Provide the [x, y] coordinate of the cell's center where the given text is located.  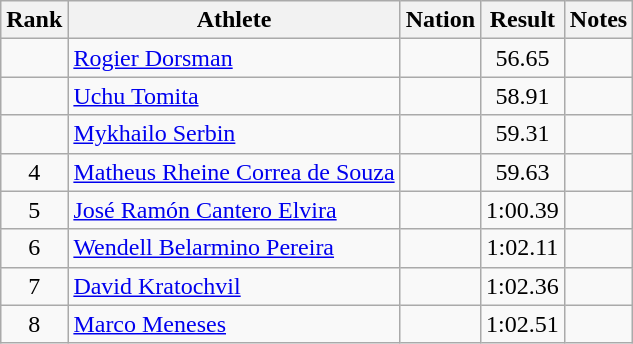
1:00.39 [523, 210]
56.65 [523, 58]
Athlete [234, 20]
7 [34, 286]
1:02.11 [523, 248]
Rogier Dorsman [234, 58]
4 [34, 172]
Matheus Rheine Correa de Souza [234, 172]
Nation [440, 20]
59.63 [523, 172]
59.31 [523, 134]
58.91 [523, 96]
Uchu Tomita [234, 96]
Mykhailo Serbin [234, 134]
8 [34, 324]
5 [34, 210]
Notes [598, 20]
José Ramón Cantero Elvira [234, 210]
David Kratochvil [234, 286]
Marco Meneses [234, 324]
Result [523, 20]
1:02.51 [523, 324]
1:02.36 [523, 286]
6 [34, 248]
Wendell Belarmino Pereira [234, 248]
Rank [34, 20]
